Extract the (x, y) coordinate from the center of the cell holding the provided text.  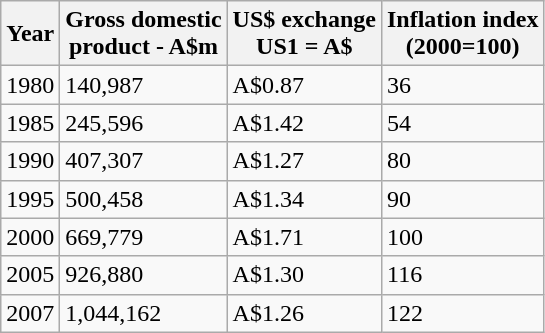
100 (462, 237)
1,044,162 (144, 313)
A$1.71 (304, 237)
90 (462, 199)
2005 (30, 275)
2000 (30, 237)
1990 (30, 161)
2007 (30, 313)
A$1.27 (304, 161)
A$1.42 (304, 123)
Year (30, 34)
1985 (30, 123)
926,880 (144, 275)
A$1.34 (304, 199)
669,779 (144, 237)
A$1.30 (304, 275)
A$0.87 (304, 85)
Inflation index (2000=100) (462, 34)
500,458 (144, 199)
US$ exchange US1 = A$ (304, 34)
407,307 (144, 161)
245,596 (144, 123)
1995 (30, 199)
140,987 (144, 85)
36 (462, 85)
Gross domestic product - A$m (144, 34)
1980 (30, 85)
54 (462, 123)
80 (462, 161)
116 (462, 275)
A$1.26 (304, 313)
122 (462, 313)
